Pinpoint the cell where the given text exists, returning its (X, Y) midpoint coordinate. 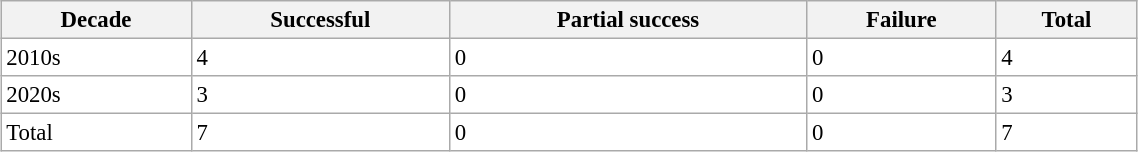
Decade (96, 20)
Partial success (628, 20)
2020s (96, 95)
2010s (96, 58)
Failure (902, 20)
Successful (320, 20)
